Find where the given text appears and provide that cell's center as [x, y] coordinate. 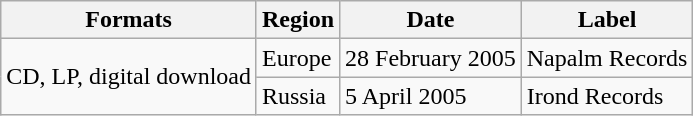
Label [607, 20]
Region [298, 20]
Napalm Records [607, 58]
Formats [129, 20]
Europe [298, 58]
Irond Records [607, 96]
Russia [298, 96]
CD, LP, digital download [129, 77]
Date [431, 20]
28 February 2005 [431, 58]
5 April 2005 [431, 96]
